From the cell containing the given text, extract its center point as (x, y) coordinate. 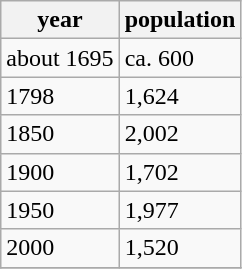
1950 (60, 210)
1,624 (180, 96)
1,520 (180, 248)
about 1695 (60, 58)
year (60, 20)
1850 (60, 134)
2000 (60, 248)
1900 (60, 172)
1,977 (180, 210)
ca. 600 (180, 58)
1,702 (180, 172)
2,002 (180, 134)
1798 (60, 96)
population (180, 20)
